Capture the cell that displays the provided text and extract its (x, y) central coordinate. 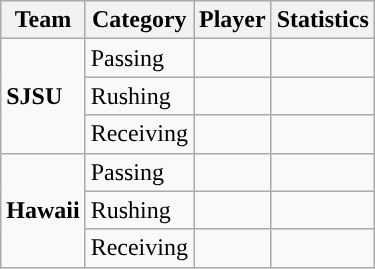
Category (139, 20)
Statistics (322, 20)
Player (233, 20)
Hawaii (43, 210)
SJSU (43, 96)
Team (43, 20)
